Search for the cell housing the specified text and yield its (X, Y) center coordinate. 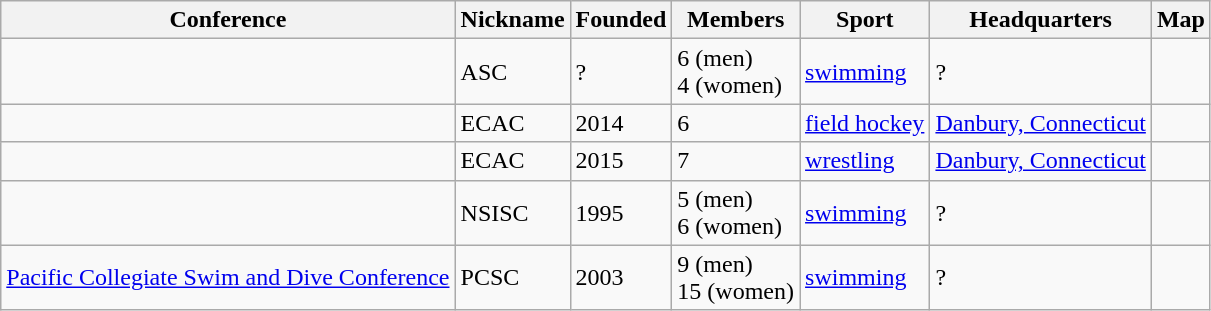
Sport (865, 20)
PCSC (512, 278)
Members (736, 20)
2014 (621, 123)
field hockey (865, 123)
6 (men)4 (women) (736, 72)
7 (736, 161)
9 (men)15 (women) (736, 278)
Map (1180, 20)
NSISC (512, 212)
ASC (512, 72)
Founded (621, 20)
6 (736, 123)
Conference (228, 20)
Pacific Collegiate Swim and Dive Conference (228, 278)
Nickname (512, 20)
Headquarters (1040, 20)
5 (men)6 (women) (736, 212)
1995 (621, 212)
2015 (621, 161)
2003 (621, 278)
wrestling (865, 161)
